Detect which cell encompasses the target text, then output its [X, Y] center coordinate. 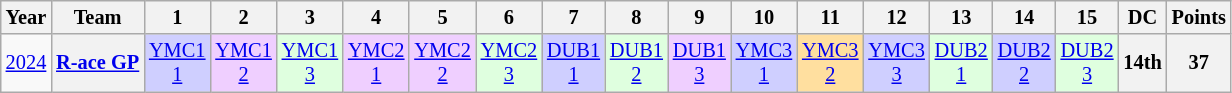
DC [1142, 17]
YMC32 [830, 63]
15 [1088, 17]
14 [1024, 17]
11 [830, 17]
12 [896, 17]
R-ace GP [98, 63]
DUB21 [962, 63]
5 [442, 17]
DUB13 [700, 63]
YMC23 [509, 63]
DUB22 [1024, 63]
2024 [26, 63]
8 [636, 17]
DUB23 [1088, 63]
DUB11 [574, 63]
7 [574, 17]
3 [310, 17]
1 [177, 17]
4 [376, 17]
14th [1142, 63]
Team [98, 17]
YMC33 [896, 63]
YMC12 [243, 63]
6 [509, 17]
13 [962, 17]
DUB12 [636, 63]
YMC21 [376, 63]
YMC11 [177, 63]
Points [1199, 17]
37 [1199, 63]
9 [700, 17]
10 [764, 17]
YMC31 [764, 63]
Year [26, 17]
2 [243, 17]
YMC13 [310, 63]
YMC22 [442, 63]
